Find where the given text appears and provide that cell's center as (X, Y) coordinate. 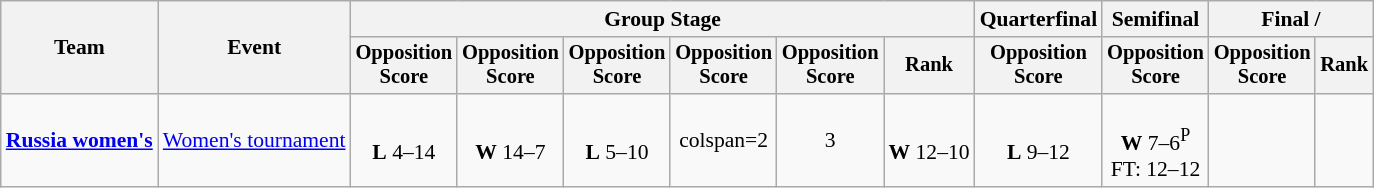
W 14–7 (510, 140)
L 9–12 (1039, 140)
Russia women's (80, 140)
Quarterfinal (1039, 19)
W 12–10 (930, 140)
L 4–14 (404, 140)
Team (80, 48)
3 (830, 140)
L 5–10 (618, 140)
Women's tournament (254, 140)
Final / (1291, 19)
W 7–6PFT: 12–12 (1156, 140)
Event (254, 48)
Semifinal (1156, 19)
Group Stage (663, 19)
colspan=2 (724, 140)
